Search for the cell housing the specified text and yield its (x, y) center coordinate. 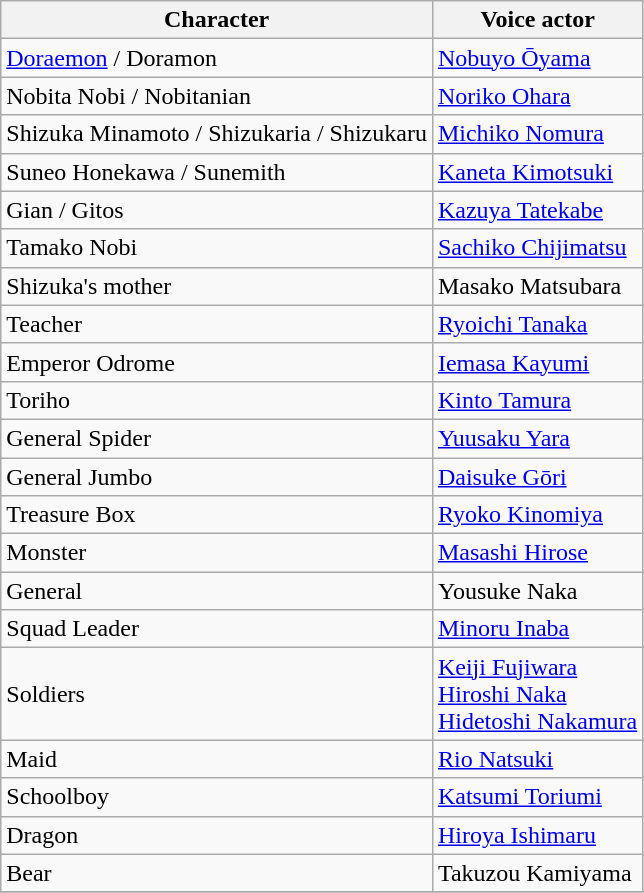
Shizuka's mother (217, 286)
Ryoko Kinomiya (537, 515)
Schoolboy (217, 797)
Squad Leader (217, 629)
Toriho (217, 400)
Teacher (217, 324)
Kazuya Tatekabe (537, 210)
Bear (217, 873)
Nobuyo Ōyama (537, 58)
Kaneta Kimotsuki (537, 172)
Kinto Tamura (537, 400)
General Spider (217, 438)
Voice actor (537, 20)
Monster (217, 553)
Iemasa Kayumi (537, 362)
Michiko Nomura (537, 134)
Masashi Hirose (537, 553)
Keiji FujiwaraHiroshi NakaHidetoshi Nakamura (537, 694)
Maid (217, 759)
Ryoichi Tanaka (537, 324)
Minoru Inaba (537, 629)
Rio Natsuki (537, 759)
Gian / Gitos (217, 210)
Yuusaku Yara (537, 438)
Tamako Nobi (217, 248)
Hiroya Ishimaru (537, 835)
Yousuke Naka (537, 591)
Soldiers (217, 694)
Shizuka Minamoto / Shizukaria / Shizukaru (217, 134)
Character (217, 20)
Doraemon / Doramon (217, 58)
Sachiko Chijimatsu (537, 248)
Nobita Nobi / Nobitanian (217, 96)
General Jumbo (217, 477)
Takuzou Kamiyama (537, 873)
Suneo Honekawa / Sunemith (217, 172)
Treasure Box (217, 515)
General (217, 591)
Dragon (217, 835)
Emperor Odrome (217, 362)
Katsumi Toriumi (537, 797)
Noriko Ohara (537, 96)
Masako Matsubara (537, 286)
Daisuke Gōri (537, 477)
